Extract the [x, y] coordinate from the center of the cell holding the provided text.  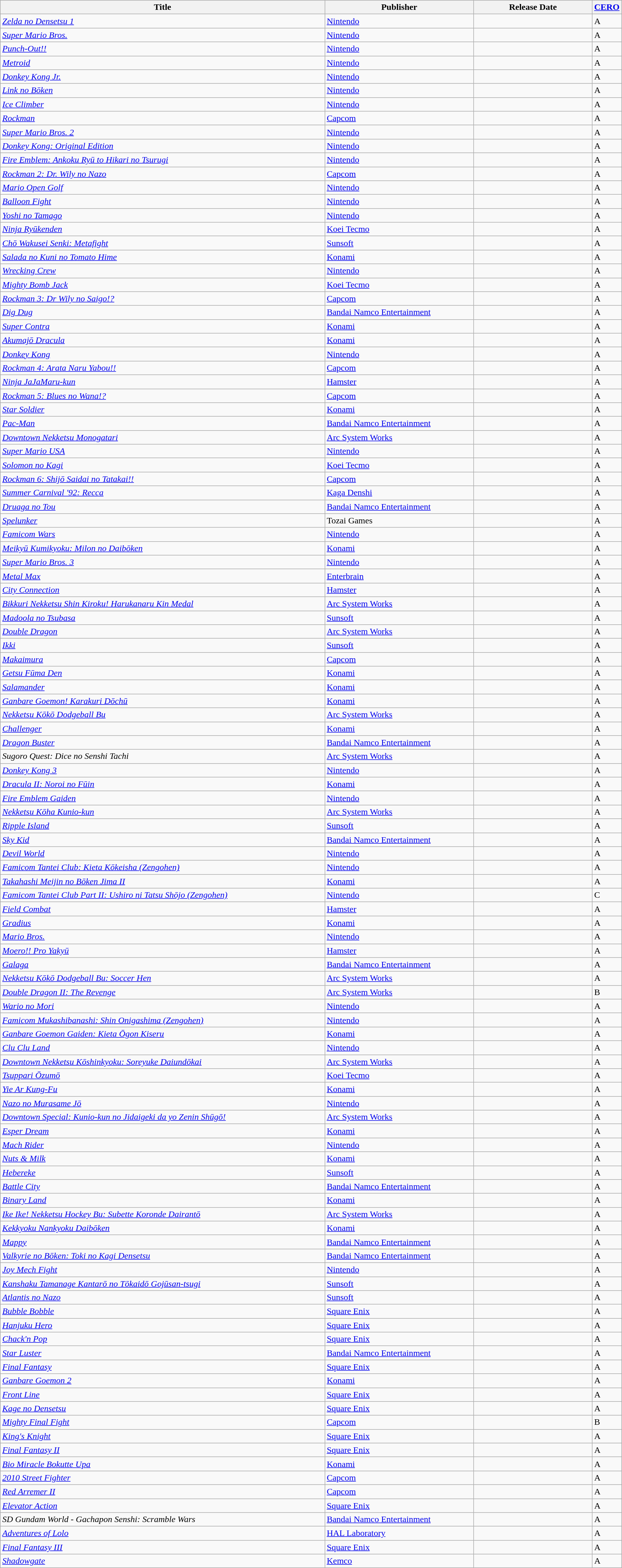
Makaimura [163, 659]
Tozai Games [399, 520]
C [607, 895]
Esper Dream [163, 1131]
Metroid [163, 63]
Gradius [163, 923]
Famicom Tantei Club Part II: Ushiro ni Tatsu Shōjo (Zengohen) [163, 895]
Mario Open Golf [163, 188]
Shadowgate [163, 1561]
Kaga Denshi [399, 493]
Famicom Wars [163, 534]
Ganbare Goemon! Karakuri Dōchū [163, 701]
Kekkyoku Nankyoku Daibōken [163, 1228]
Summer Carnival '92: Recca [163, 493]
Super Contra [163, 326]
Nekketsu Kōkō Dodgeball Bu: Soccer Hen [163, 978]
Fire Emblem: Ankoku Ryū to Hikari no Tsurugi [163, 160]
Mighty Bomb Jack [163, 285]
King's Knight [163, 1436]
Dig Dug [163, 312]
Donkey Kong [163, 354]
Ripple Island [163, 826]
Final Fantasy [163, 1367]
Red Arremer II [163, 1491]
Nekketsu Kōha Kunio-kun [163, 812]
Double Dragon [163, 632]
Clu Clu Land [163, 1048]
CERO [607, 7]
Pac-Man [163, 424]
Hanjuku Hero [163, 1325]
Madoola no Tsubasa [163, 618]
Enterbrain [399, 576]
Super Mario Bros. 3 [163, 562]
Title [163, 7]
Ninja Ryūkenden [163, 229]
Star Soldier [163, 410]
Binary Land [163, 1200]
Elevator Action [163, 1506]
Final Fantasy II [163, 1450]
Mario Bros. [163, 937]
Battle City [163, 1186]
Wrecking Crew [163, 271]
Tsuppari Ōzumō [163, 1076]
Donkey Kong: Original Edition [163, 146]
Wario no Mori [163, 1006]
Spelunker [163, 520]
Field Combat [163, 909]
Fire Emblem Gaiden [163, 798]
Atlantis no Nazo [163, 1298]
Famicom Tantei Club: Kieta Kōkeisha (Zengohen) [163, 867]
Zelda no Densetsu 1 [163, 21]
Final Fantasy III [163, 1547]
Downtown Special: Kunio-kun no Jidaigeki da yo Zenin Shūgō! [163, 1117]
Salamander [163, 687]
Famicom Mukashibanashi: Shin Onigashima (Zengohen) [163, 1020]
Meikyū Kumikyoku: Milon no Daibōken [163, 548]
Rockman 4: Arata Naru Yabou!! [163, 368]
Dracula II: Noroi no Fūin [163, 784]
Moero!! Pro Yakyū [163, 951]
Star Luster [163, 1353]
Hebereke [163, 1173]
Druaga no Tou [163, 507]
Valkyrie no Bōken: Toki no Kagi Densetsu [163, 1256]
Metal Max [163, 576]
Sugoro Quest: Dice no Senshi Tachi [163, 756]
Mach Rider [163, 1145]
Donkey Kong Jr. [163, 77]
Rockman 2: Dr. Wily no Nazo [163, 174]
SD Gundam World - Gachapon Senshi: Scramble Wars [163, 1520]
Kemco [399, 1561]
Salada no Kuni no Tomato Hime [163, 257]
Akumajō Dracula [163, 340]
Ganbare Goemon Gaiden: Kieta Ōgon Kiseru [163, 1034]
Ganbare Goemon 2 [163, 1381]
Rockman 6: Shijō Saidai no Tatakai!! [163, 479]
Solomon no Kagi [163, 465]
Takahashi Meijin no Bōken Jima II [163, 881]
Kanshaku Tamanage Kantarō no Tōkaidō Gojūsan-tsugi [163, 1283]
Sky Kid [163, 839]
Downtown Nekketsu Monogatari [163, 437]
Donkey Kong 3 [163, 770]
Front Line [163, 1395]
Link no Bōken [163, 90]
Rockman 5: Blues no Wana!? [163, 395]
Downtown Nekketsu Kōshinkyoku: Soreyuke Daiundōkai [163, 1062]
Devil World [163, 854]
Getsu Fūma Den [163, 673]
Punch-Out!! [163, 49]
Yoshi no Tamago [163, 215]
Super Mario USA [163, 451]
Galaga [163, 964]
Dragon Buster [163, 742]
Nuts & Milk [163, 1159]
City Connection [163, 590]
Bubble Bobble [163, 1311]
Nazo no Murasame Jō [163, 1103]
Adventures of Lolo [163, 1533]
Release Date [533, 7]
Balloon Fight [163, 202]
Yie Ar Kung-Fu [163, 1089]
Mighty Final Fight [163, 1422]
Rockman 3: Dr Wily no Saigo!? [163, 299]
HAL Laboratory [399, 1533]
Super Mario Bros. 2 [163, 132]
Kage no Densetsu [163, 1408]
Chō Wakusei Senki: Metafight [163, 243]
Joy Mech Fight [163, 1269]
Super Mario Bros. [163, 35]
Challenger [163, 729]
Mappy [163, 1242]
Ninja JaJaMaru-kun [163, 382]
Ikki [163, 645]
Double Dragon II: The Revenge [163, 992]
Bikkuri Nekketsu Shin Kiroku! Harukanaru Kin Medal [163, 604]
Rockman [163, 118]
Publisher [399, 7]
2010 Street Fighter [163, 1478]
Ike Ike! Nekketsu Hockey Bu: Subette Koronde Dairantō [163, 1214]
Chack'n Pop [163, 1339]
Bio Miracle Bokutte Upa [163, 1464]
Ice Climber [163, 104]
Nekketsu Kōkō Dodgeball Bu [163, 715]
